Extract the [x, y] coordinate from the center of the cell holding the provided text.  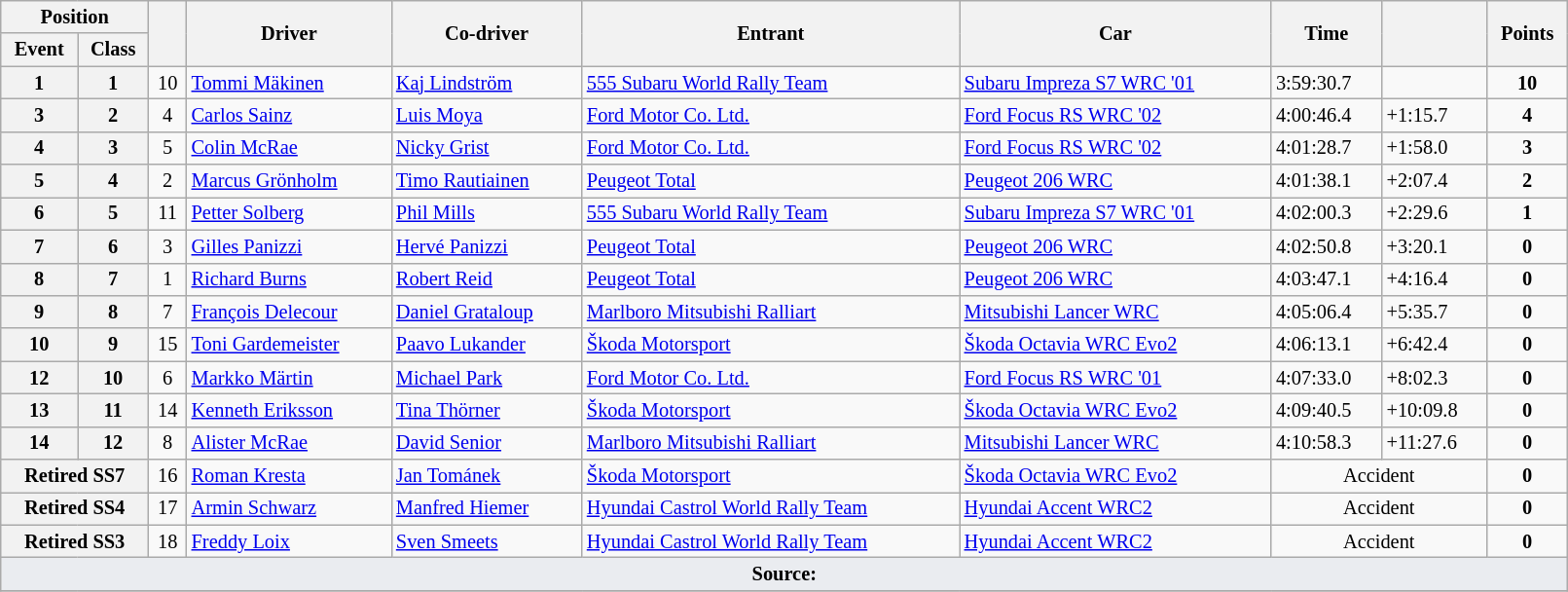
+11:27.6 [1435, 443]
Marcus Grönholm [289, 181]
Gilles Panizzi [289, 246]
+4:16.4 [1435, 279]
Colin McRae [289, 148]
4:06:13.1 [1327, 345]
Alister McRae [289, 443]
Daniel Grataloup [487, 312]
Sven Smeets [487, 541]
Co-driver [487, 33]
17 [167, 508]
Luis Moya [487, 115]
Position [75, 17]
François Delecour [289, 312]
4:02:00.3 [1327, 213]
Markko Märtin [289, 378]
Points [1526, 33]
Source: [784, 573]
Hervé Panizzi [487, 246]
Phil Mills [487, 213]
16 [167, 476]
Paavo Lukander [487, 345]
4:00:46.4 [1327, 115]
Event [39, 50]
13 [39, 410]
+3:20.1 [1435, 246]
Driver [289, 33]
4:01:38.1 [1327, 181]
Petter Solberg [289, 213]
Tommi Mäkinen [289, 83]
+1:15.7 [1435, 115]
Car [1115, 33]
+5:35.7 [1435, 312]
Class [113, 50]
Carlos Sainz [289, 115]
+2:07.4 [1435, 181]
+10:09.8 [1435, 410]
15 [167, 345]
Kaj Lindström [487, 83]
Robert Reid [487, 279]
Richard Burns [289, 279]
Time [1327, 33]
+6:42.4 [1435, 345]
Retired SS3 [75, 541]
4:01:28.7 [1327, 148]
Entrant [771, 33]
+1:58.0 [1435, 148]
4:10:58.3 [1327, 443]
Roman Kresta [289, 476]
18 [167, 541]
Michael Park [487, 378]
Kenneth Eriksson [289, 410]
David Senior [487, 443]
Retired SS4 [75, 508]
Timo Rautiainen [487, 181]
Freddy Loix [289, 541]
4:02:50.8 [1327, 246]
Toni Gardemeister [289, 345]
4:09:40.5 [1327, 410]
4:07:33.0 [1327, 378]
Armin Schwarz [289, 508]
4:05:06.4 [1327, 312]
+2:29.6 [1435, 213]
Tina Thörner [487, 410]
3:59:30.7 [1327, 83]
+8:02.3 [1435, 378]
Retired SS7 [75, 476]
4:03:47.1 [1327, 279]
Jan Tománek [487, 476]
Manfred Hiemer [487, 508]
Nicky Grist [487, 148]
Ford Focus RS WRC '01 [1115, 378]
